For the text-containing cell, return its midpoint in [x, y] coordinate format. 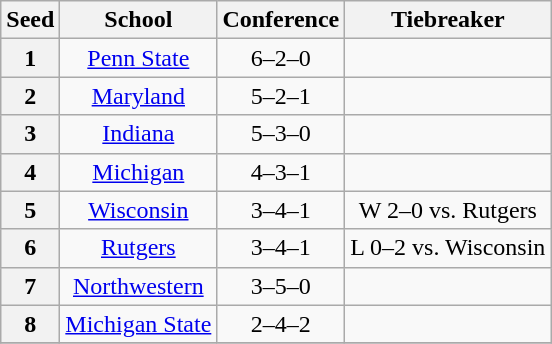
Seed [30, 20]
2 [30, 96]
Conference [281, 20]
3 [30, 134]
Penn State [138, 58]
Northwestern [138, 286]
Rutgers [138, 248]
3–5–0 [281, 286]
6–2–0 [281, 58]
2–4–2 [281, 324]
4 [30, 172]
5–3–0 [281, 134]
7 [30, 286]
Wisconsin [138, 210]
8 [30, 324]
Michigan [138, 172]
5 [30, 210]
6 [30, 248]
Tiebreaker [448, 20]
School [138, 20]
Indiana [138, 134]
4–3–1 [281, 172]
Maryland [138, 96]
5–2–1 [281, 96]
L 0–2 vs. Wisconsin [448, 248]
W 2–0 vs. Rutgers [448, 210]
Michigan State [138, 324]
1 [30, 58]
